Output the [x, y] coordinate of the center of the cell containing the given text.  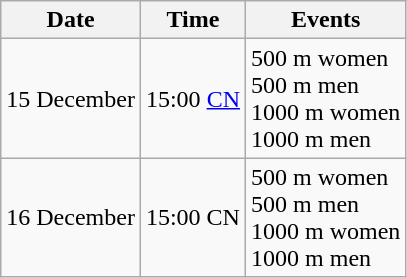
15 December [71, 98]
Time [192, 20]
Events [326, 20]
Date [71, 20]
16 December [71, 218]
